For the text-containing cell, return its midpoint in [x, y] coordinate format. 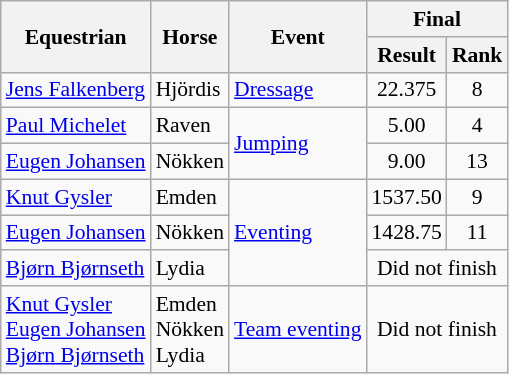
Jumping [298, 144]
4 [478, 126]
9.00 [407, 162]
Final [438, 19]
Raven [190, 126]
8 [478, 90]
Jens Falkenberg [76, 90]
Emden Nökken Lydia [190, 330]
Hjördis [190, 90]
Emden [190, 197]
Team eventing [298, 330]
11 [478, 233]
1428.75 [407, 233]
Rank [478, 55]
Equestrian [76, 36]
22.375 [407, 90]
1537.50 [407, 197]
Event [298, 36]
13 [478, 162]
Lydia [190, 269]
9 [478, 197]
Result [407, 55]
Dressage [298, 90]
Bjørn Bjørnseth [76, 269]
Knut GyslerEugen JohansenBjørn Bjørnseth [76, 330]
Paul Michelet [76, 126]
5.00 [407, 126]
Knut Gysler [76, 197]
Horse [190, 36]
Eventing [298, 232]
